Search for the cell housing the specified text and yield its [X, Y] center coordinate. 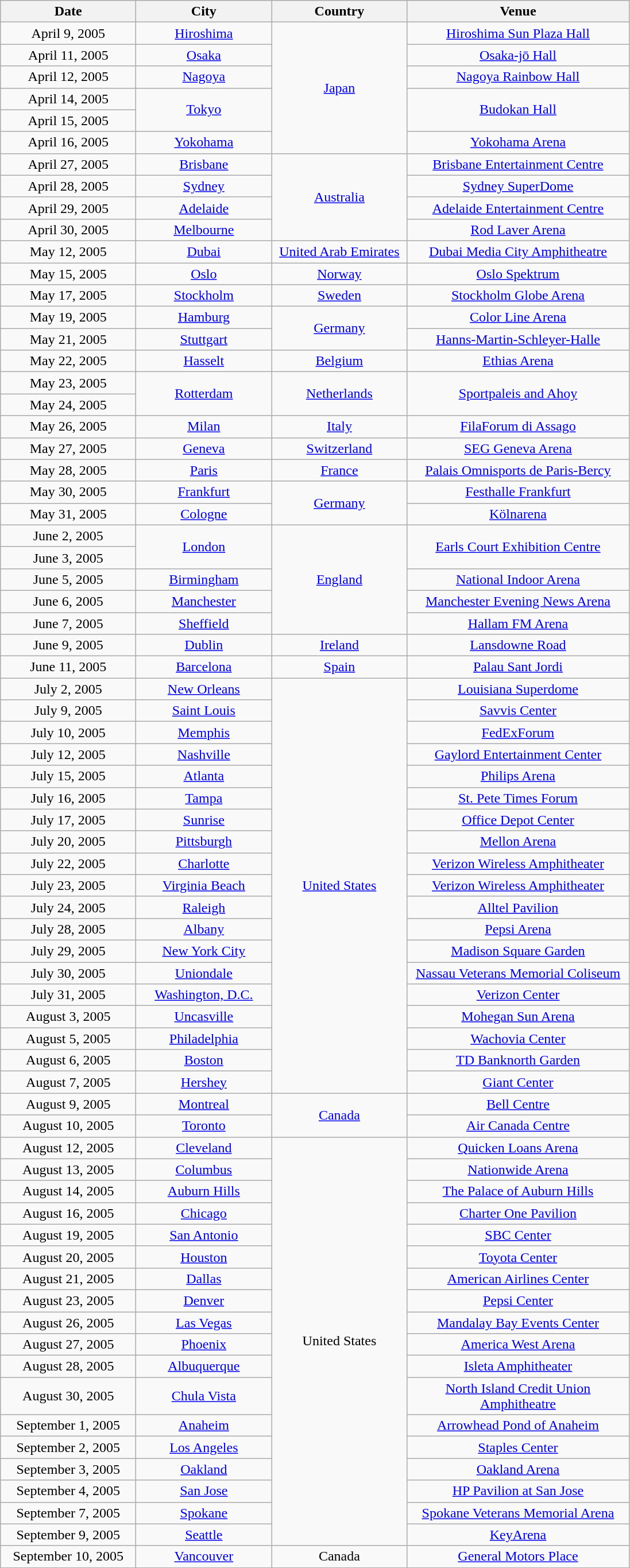
Date [68, 11]
Sunrise [204, 820]
Melbourne [204, 230]
April 12, 2005 [68, 77]
Cologne [204, 514]
Belgium [339, 361]
Toronto [204, 1126]
SEG Geneva Arena [518, 448]
May 12, 2005 [68, 251]
Cleveland [204, 1148]
Pepsi Center [518, 1300]
Spain [339, 667]
Arrowhead Pond of Anaheim [518, 1426]
Sweden [339, 296]
Sportpaleis and Ahoy [518, 394]
San Jose [204, 1491]
Stockholm [204, 296]
SBC Center [518, 1235]
Oakland Arena [518, 1469]
July 9, 2005 [68, 711]
Savvis Center [518, 711]
September 10, 2005 [68, 1557]
Air Canada Centre [518, 1126]
Uniondale [204, 973]
Palau Sant Jordi [518, 667]
Charter One Pavilion [518, 1213]
Australia [339, 197]
Oakland [204, 1469]
Adelaide Entertainment Centre [518, 208]
May 15, 2005 [68, 274]
July 29, 2005 [68, 951]
Las Vegas [204, 1322]
May 31, 2005 [68, 514]
August 13, 2005 [68, 1170]
Yokohama [204, 142]
Tokyo [204, 110]
June 2, 2005 [68, 536]
May 22, 2005 [68, 361]
Bell Centre [518, 1104]
Uncasville [204, 1017]
TD Banknorth Garden [518, 1060]
Japan [339, 88]
United Arab Emirates [339, 251]
Albuquerque [204, 1366]
July 24, 2005 [68, 907]
Mellon Arena [518, 842]
May 24, 2005 [68, 405]
Seattle [204, 1535]
May 23, 2005 [68, 383]
France [339, 470]
Sydney [204, 186]
City [204, 11]
August 7, 2005 [68, 1082]
May 19, 2005 [68, 318]
Hershey [204, 1082]
Raleigh [204, 907]
August 20, 2005 [68, 1257]
Madison Square Garden [518, 951]
New Orleans [204, 689]
Sheffield [204, 623]
May 26, 2005 [68, 427]
Brisbane [204, 164]
September 7, 2005 [68, 1513]
Stockholm Globe Arena [518, 296]
London [204, 547]
April 15, 2005 [68, 121]
Washington, D.C. [204, 995]
June 11, 2005 [68, 667]
Lansdowne Road [518, 645]
Venue [518, 11]
Chula Vista [204, 1396]
Brisbane Entertainment Centre [518, 164]
National Indoor Arena [518, 579]
Earls Court Exhibition Centre [518, 547]
Manchester [204, 601]
May 30, 2005 [68, 492]
July 17, 2005 [68, 820]
KeyArena [518, 1535]
New York City [204, 951]
Toyota Center [518, 1257]
Virginia Beach [204, 885]
Atlanta [204, 776]
Hiroshima [204, 33]
May 28, 2005 [68, 470]
Wachovia Center [518, 1039]
Denver [204, 1300]
June 3, 2005 [68, 557]
Milan [204, 427]
July 10, 2005 [68, 733]
August 9, 2005 [68, 1104]
Netherlands [339, 394]
Anaheim [204, 1426]
July 30, 2005 [68, 973]
August 5, 2005 [68, 1039]
April 28, 2005 [68, 186]
Albany [204, 929]
Chicago [204, 1213]
August 14, 2005 [68, 1191]
England [339, 579]
April 27, 2005 [68, 164]
July 28, 2005 [68, 929]
July 16, 2005 [68, 798]
Mohegan Sun Arena [518, 1017]
Auburn Hills [204, 1191]
April 29, 2005 [68, 208]
August 30, 2005 [68, 1396]
August 21, 2005 [68, 1279]
Phoenix [204, 1345]
May 17, 2005 [68, 296]
Manchester Evening News Arena [518, 601]
Verizon Center [518, 995]
August 27, 2005 [68, 1345]
June 7, 2005 [68, 623]
August 3, 2005 [68, 1017]
Norway [339, 274]
Frankfurt [204, 492]
Charlotte [204, 864]
August 23, 2005 [68, 1300]
September 4, 2005 [68, 1491]
Pittsburgh [204, 842]
September 2, 2005 [68, 1447]
Memphis [204, 733]
July 15, 2005 [68, 776]
June 9, 2005 [68, 645]
Alltel Pavilion [518, 907]
August 6, 2005 [68, 1060]
Ireland [339, 645]
Festhalle Frankfurt [518, 492]
August 10, 2005 [68, 1126]
Switzerland [339, 448]
San Antonio [204, 1235]
Columbus [204, 1170]
Barcelona [204, 667]
Nagoya [204, 77]
August 19, 2005 [68, 1235]
Mandalay Bay Events Center [518, 1322]
Los Angeles [204, 1447]
Ethias Arena [518, 361]
June 6, 2005 [68, 601]
June 5, 2005 [68, 579]
Quicken Loans Arena [518, 1148]
September 3, 2005 [68, 1469]
Hasselt [204, 361]
American Airlines Center [518, 1279]
Pepsi Arena [518, 929]
Hallam FM Arena [518, 623]
Geneva [204, 448]
Yokohama Arena [518, 142]
April 9, 2005 [68, 33]
Office Depot Center [518, 820]
Nationwide Arena [518, 1170]
Kölnarena [518, 514]
Oslo Spektrum [518, 274]
Louisiana Superdome [518, 689]
Gaylord Entertainment Center [518, 754]
Adelaide [204, 208]
Palais Omnisports de Paris-Bercy [518, 470]
America West Arena [518, 1345]
Tampa [204, 798]
September 9, 2005 [68, 1535]
Nagoya Rainbow Hall [518, 77]
Osaka [204, 55]
July 12, 2005 [68, 754]
Hamburg [204, 318]
Birmingham [204, 579]
July 2, 2005 [68, 689]
Stuttgart [204, 339]
Budokan Hall [518, 110]
General Motors Place [518, 1557]
July 22, 2005 [68, 864]
July 20, 2005 [68, 842]
FedExForum [518, 733]
Dubai Media City Amphitheatre [518, 251]
April 16, 2005 [68, 142]
July 23, 2005 [68, 885]
August 16, 2005 [68, 1213]
August 26, 2005 [68, 1322]
May 21, 2005 [68, 339]
Italy [339, 427]
Paris [204, 470]
Nashville [204, 754]
Sydney SuperDome [518, 186]
Houston [204, 1257]
Dubai [204, 251]
Dublin [204, 645]
September 1, 2005 [68, 1426]
Dallas [204, 1279]
Color Line Arena [518, 318]
Staples Center [518, 1447]
Rotterdam [204, 394]
Rod Laver Arena [518, 230]
April 30, 2005 [68, 230]
Giant Center [518, 1082]
HP Pavilion at San Jose [518, 1491]
Spokane Veterans Memorial Arena [518, 1513]
Saint Louis [204, 711]
Spokane [204, 1513]
Philips Arena [518, 776]
Oslo [204, 274]
North Island Credit Union Amphitheatre [518, 1396]
August 12, 2005 [68, 1148]
Isleta Amphitheater [518, 1366]
Osaka-jō Hall [518, 55]
Nassau Veterans Memorial Coliseum [518, 973]
FilaForum di Assago [518, 427]
May 27, 2005 [68, 448]
Country [339, 11]
Hanns-Martin-Schleyer-Halle [518, 339]
The Palace of Auburn Hills [518, 1191]
Boston [204, 1060]
August 28, 2005 [68, 1366]
Montreal [204, 1104]
Philadelphia [204, 1039]
Vancouver [204, 1557]
Hiroshima Sun Plaza Hall [518, 33]
April 14, 2005 [68, 99]
St. Pete Times Forum [518, 798]
April 11, 2005 [68, 55]
July 31, 2005 [68, 995]
